Provide the (x, y) coordinate of the cell's center where the given text is located.  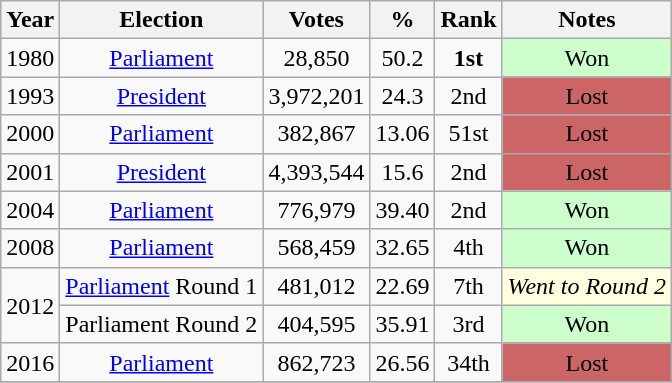
862,723 (316, 362)
1980 (30, 58)
34th (468, 362)
39.40 (402, 210)
2012 (30, 305)
13.06 (402, 134)
Election (162, 20)
Parliament Round 2 (162, 324)
481,012 (316, 286)
51st (468, 134)
382,867 (316, 134)
% (402, 20)
3rd (468, 324)
Notes (587, 20)
35.91 (402, 324)
50.2 (402, 58)
22.69 (402, 286)
568,459 (316, 248)
Parliament Round 1 (162, 286)
4,393,544 (316, 172)
26.56 (402, 362)
2004 (30, 210)
Year (30, 20)
1st (468, 58)
Went to Round 2 (587, 286)
3,972,201 (316, 96)
2008 (30, 248)
776,979 (316, 210)
404,595 (316, 324)
Rank (468, 20)
1993 (30, 96)
2001 (30, 172)
28,850 (316, 58)
15.6 (402, 172)
2000 (30, 134)
2016 (30, 362)
32.65 (402, 248)
24.3 (402, 96)
Votes (316, 20)
7th (468, 286)
4th (468, 248)
